Find where the given text appears and provide that cell's center as (x, y) coordinate. 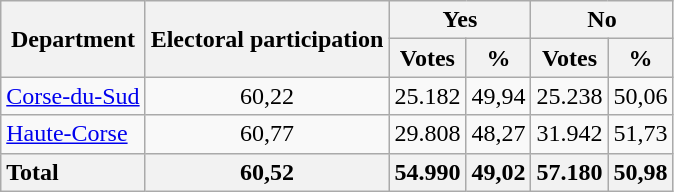
60,52 (267, 172)
57.180 (570, 172)
60,22 (267, 96)
31.942 (570, 134)
Total (73, 172)
Yes (460, 20)
50,98 (640, 172)
Corse-du-Sud (73, 96)
25.238 (570, 96)
50,06 (640, 96)
48,27 (498, 134)
51,73 (640, 134)
49,94 (498, 96)
29.808 (428, 134)
Haute-Corse (73, 134)
Department (73, 39)
25.182 (428, 96)
Electoral participation (267, 39)
49,02 (498, 172)
60,77 (267, 134)
54.990 (428, 172)
No (602, 20)
